Return the (X, Y) coordinate for the center point of the cell that contains the specified text.  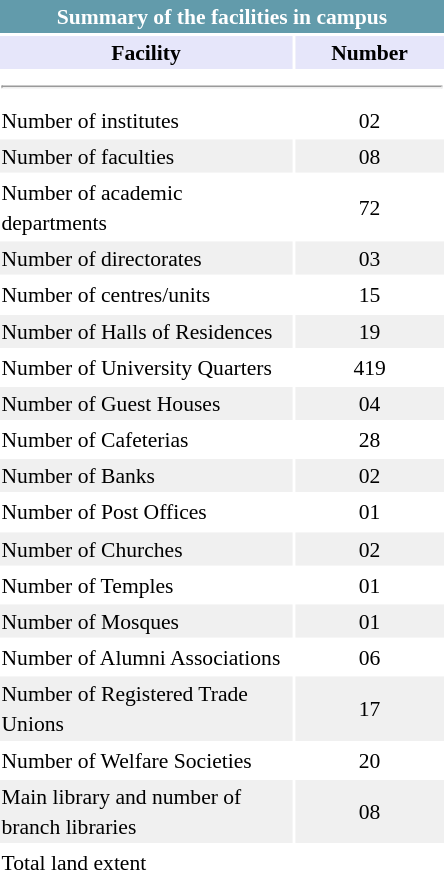
Number of academic departments (146, 208)
Number of Guest Houses (146, 404)
03 (370, 258)
72 (370, 208)
Number of Banks (146, 476)
Number of Halls of Residences (146, 330)
06 (370, 658)
28 (370, 440)
17 (370, 708)
Number (370, 52)
Number of Welfare Societies (146, 760)
Summary of the facilities in campus (222, 16)
Facility (146, 52)
15 (370, 294)
Number of Temples (146, 584)
Number of faculties (146, 156)
Number of Churches (146, 548)
Number of Cafeterias (146, 440)
419 (370, 368)
04 (370, 404)
Number of University Quarters (146, 368)
Number of Mosques (146, 620)
Number of Registered Trade Unions (146, 708)
Main library and number of branch libraries (146, 810)
Number of directorates (146, 258)
Number of institutes (146, 120)
Number of Post Offices (146, 512)
Number of Alumni Associations (146, 658)
19 (370, 330)
Number of centres/units (146, 294)
20 (370, 760)
